Provide the [x, y] coordinate of the cell's center where the given text is located.  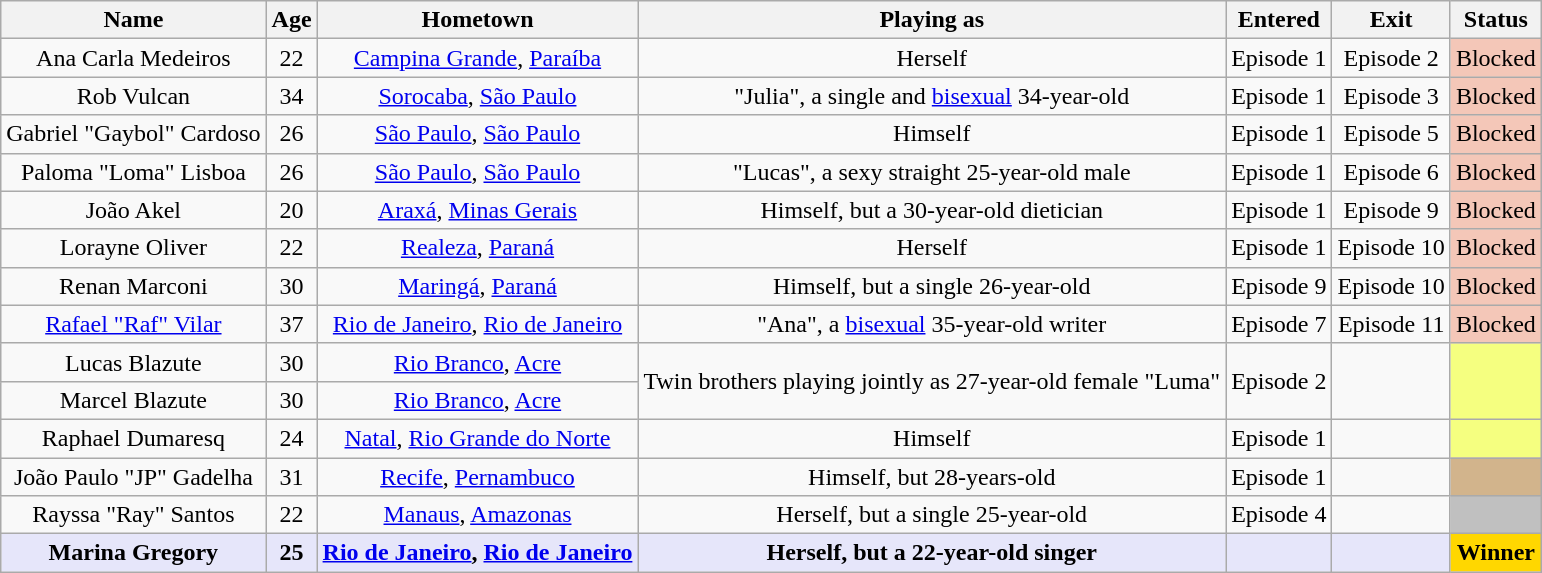
João Akel [134, 210]
Realeza, Paraná [478, 248]
Marcel Blazute [134, 400]
Natal, Rio Grande do Norte [478, 438]
20 [292, 210]
Sorocaba, São Paulo [478, 96]
37 [292, 324]
31 [292, 477]
Exit [1391, 20]
Recife, Pernambuco [478, 477]
Maringá, Paraná [478, 286]
"Lucas", a sexy straight 25-year-old male [932, 172]
Rob Vulcan [134, 96]
Episode 4 [1279, 515]
34 [292, 96]
Episode 11 [1391, 324]
"Ana", a bisexual 35-year-old writer [932, 324]
Manaus, Amazonas [478, 515]
Herself, but a 22-year-old singer [932, 553]
Entered [1279, 20]
Raphael Dumaresq [134, 438]
Himself, but a 30-year-old dietician [932, 210]
Herself, but a single 25-year-old [932, 515]
Himself, but 28-years-old [932, 477]
Marina Gregory [134, 553]
Paloma "Loma" Lisboa [134, 172]
Twin brothers playing jointly as 27-year-old female "Luma" [932, 381]
Hometown [478, 20]
Episode 7 [1279, 324]
Age [292, 20]
Araxá, Minas Gerais [478, 210]
Rafael "Raf" Vilar [134, 324]
25 [292, 553]
24 [292, 438]
Rayssa "Ray" Santos [134, 515]
Himself, but a single 26-year-old [932, 286]
Episode 3 [1391, 96]
Episode 6 [1391, 172]
João Paulo "JP" Gadelha [134, 477]
Status [1496, 20]
Gabriel "Gaybol" Cardoso [134, 134]
Campina Grande, Paraíba [478, 58]
Ana Carla Medeiros [134, 58]
Episode 5 [1391, 134]
Renan Marconi [134, 286]
Lorayne Oliver [134, 248]
Playing as [932, 20]
Name [134, 20]
Lucas Blazute [134, 362]
"Julia", a single and bisexual 34-year-old [932, 96]
Winner [1496, 553]
